Extract the [x, y] coordinate from the center of the cell holding the provided text.  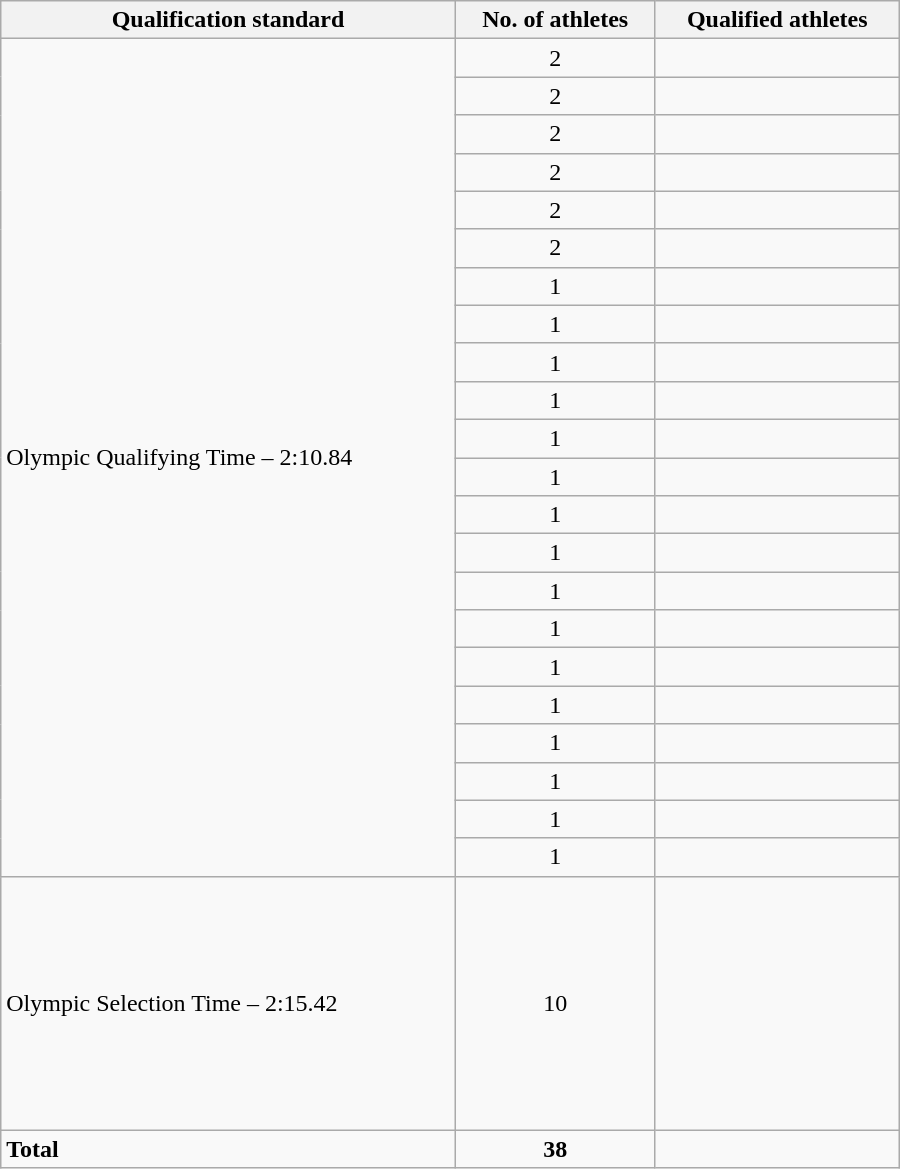
No. of athletes [555, 20]
Olympic Selection Time – 2:15.42 [228, 1003]
Qualification standard [228, 20]
Olympic Qualifying Time – 2:10.84 [228, 458]
38 [555, 1149]
10 [555, 1003]
Qualified athletes [777, 20]
Total [228, 1149]
